Return (x, y) of the center of cell containing provided text 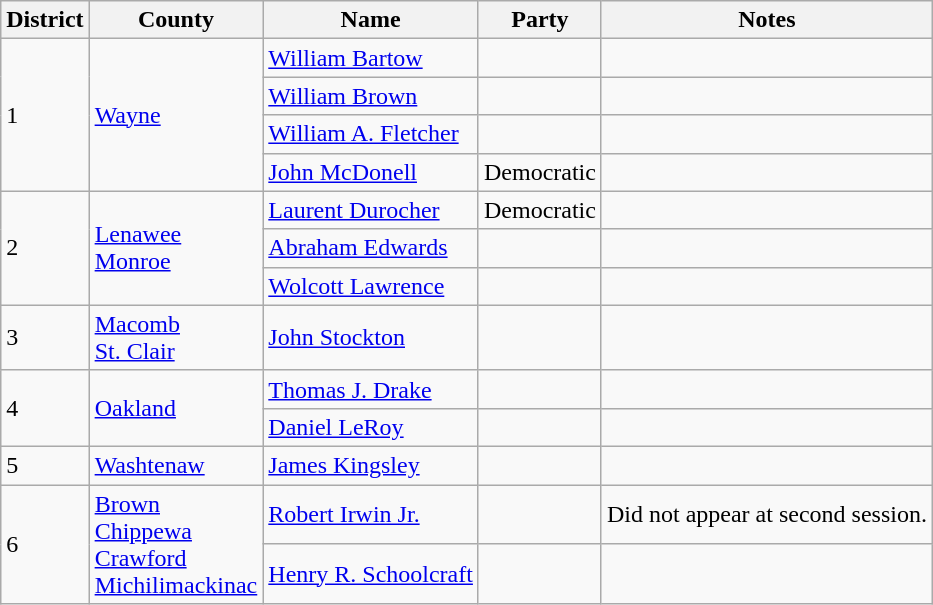
William Bartow (371, 58)
MacombSt. Clair (176, 338)
James Kingsley (371, 465)
John Stockton (371, 338)
Wolcott Lawrence (371, 286)
Abraham Edwards (371, 248)
Robert Irwin Jr. (371, 514)
William Brown (371, 96)
Laurent Durocher (371, 210)
Henry R. Schoolcraft (371, 574)
2 (45, 248)
BrownChippewaCrawfordMichilimackinac (176, 544)
Daniel LeRoy (371, 427)
Name (371, 20)
6 (45, 544)
Wayne (176, 115)
5 (45, 465)
Oakland (176, 408)
3 (45, 338)
County (176, 20)
Did not appear at second session. (766, 514)
Notes (766, 20)
LenaweeMonroe (176, 248)
Thomas J. Drake (371, 389)
District (45, 20)
William A. Fletcher (371, 134)
1 (45, 115)
Washtenaw (176, 465)
John McDonell (371, 172)
Party (540, 20)
4 (45, 408)
